Output the [X, Y] coordinate of the center of the cell containing the given text.  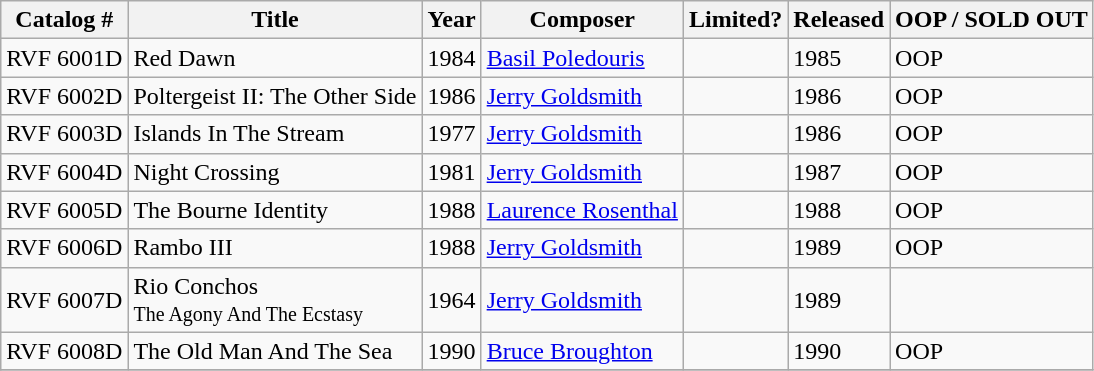
Red Dawn [275, 58]
Title [275, 20]
RVF 6006D [64, 248]
The Old Man And The Sea [275, 351]
Released [839, 20]
Laurence Rosenthal [582, 210]
RVF 6005D [64, 210]
1981 [452, 172]
RVF 6007D [64, 300]
RVF 6008D [64, 351]
1964 [452, 300]
1984 [452, 58]
RVF 6003D [64, 134]
RVF 6002D [64, 96]
Islands In The Stream [275, 134]
Night Crossing [275, 172]
1985 [839, 58]
Bruce Broughton [582, 351]
Limited? [735, 20]
Basil Poledouris [582, 58]
Year [452, 20]
RVF 6004D [64, 172]
Poltergeist II: The Other Side [275, 96]
Composer [582, 20]
OOP / SOLD OUT [992, 20]
The Bourne Identity [275, 210]
RVF 6001D [64, 58]
Rambo III [275, 248]
Rio ConchosThe Agony And The Ecstasy [275, 300]
1987 [839, 172]
1977 [452, 134]
Catalog # [64, 20]
